Output the (x, y) coordinate of the center of the cell containing the given text.  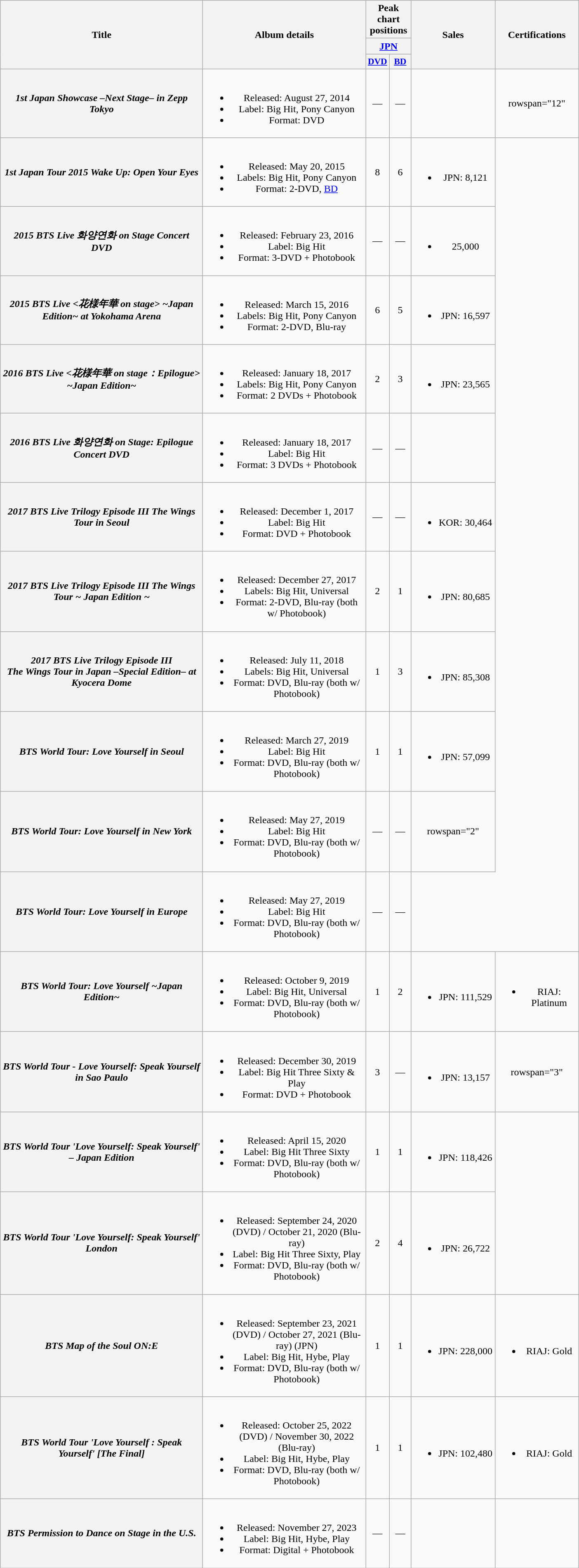
25,000 (453, 241)
Album details (285, 35)
RIAJ: Platinum (537, 992)
Released: April 15, 2020Label: Big Hit Three SixtyFormat: DVD, Blu-ray (both w/ Photobook) (285, 1152)
2015 BTS Live <花様年華 on stage> ~Japan Edition~ at Yokohama Arena (101, 310)
Released: September 23, 2021 (DVD) / October 27, 2021 (Blu-ray) (JPN)Label: Big Hit, Hybe, PlayFormat: DVD, Blu-ray (both w/ Photobook) (285, 1345)
JPN: 57,099 (453, 751)
Released: March 15, 2016 Labels: Big Hit, Pony CanyonFormat: 2-DVD, Blu-ray (285, 310)
Released: November 27, 2023Label: Big Hit, Hybe, PlayFormat: Digital + Photobook (285, 1533)
BTS Permission to Dance on Stage in the U.S. (101, 1533)
DVD (378, 61)
8 (378, 172)
BTS World Tour: Love Yourself in New York (101, 831)
Released: July 11, 2018 Labels: Big Hit, UniversalFormat: DVD, Blu-ray (both w/ Photobook) (285, 671)
BTS World Tour: Love Yourself in Europe (101, 912)
2015 BTS Live 화양연화 on Stage Concert DVD (101, 241)
Certifications (537, 35)
1st Japan Showcase –Next Stage– in Zepp Tokyo (101, 103)
Released: September 24, 2020 (DVD) / October 21, 2020 (Blu-ray)Label: Big Hit Three Sixty, PlayFormat: DVD, Blu-ray (both w/ Photobook) (285, 1243)
4 (400, 1243)
JPN: 118,426 (453, 1152)
2017 BTS Live Trilogy Episode III The Wings Tour in Seoul (101, 517)
Released: January 18, 2017Label: Big HitFormat: 3 DVDs + Photobook (285, 448)
BTS World Tour - Love Yourself: Speak Yourself in Sao Paulo (101, 1072)
rowspan="2" (453, 831)
Released: January 18, 2017 Labels: Big Hit, Pony CanyonFormat: 2 DVDs + Photobook (285, 379)
JPN: 111,529 (453, 992)
BTS World Tour 'Love Yourself: Speak Yourself' London (101, 1243)
JPN: 228,000 (453, 1345)
rowspan="3" (537, 1072)
BTS Map of the Soul ON:E (101, 1345)
5 (400, 310)
BD (400, 61)
JPN (388, 46)
JPN: 16,597 (453, 310)
Released: May 20, 2015 Labels: Big Hit, Pony CanyonFormat: 2-DVD, BD (285, 172)
BTS World Tour: Love Yourself ~Japan Edition~ (101, 992)
JPN: 102,480 (453, 1448)
Released: December 27, 2017Labels: Big Hit, UniversalFormat: 2-DVD, Blu-ray (both w/ Photobook) (285, 591)
Released: August 27, 2014 Label: Big Hit, Pony CanyonFormat: DVD (285, 103)
Title (101, 35)
2016 BTS Live <花様年華 on stage：Epilogue> ~Japan Edition~ (101, 379)
JPN: 85,308 (453, 671)
2016 BTS Live 화양연화 on Stage: Epilogue Concert DVD (101, 448)
2017 BTS Live Trilogy Episode III The Wings Tour ~ Japan Edition ~ (101, 591)
Sales (453, 35)
KOR: 30,464 (453, 517)
1st Japan Tour 2015 Wake Up: Open Your Eyes (101, 172)
Released: February 23, 2016Label: Big HitFormat: 3-DVD + Photobook (285, 241)
BTS World Tour 'Love Yourself: Speak Yourself' – Japan Edition (101, 1152)
Released: December 30, 2019Label: Big Hit Three Sixty & PlayFormat: DVD + Photobook (285, 1072)
Released: March 27, 2019Label: Big HitFormat: DVD, Blu-ray (both w/ Photobook) (285, 751)
Released: October 9, 2019Label: Big Hit, UniversalFormat: DVD, Blu-ray (both w/ Photobook) (285, 992)
BTS World Tour 'Love Yourself : Speak Yourself' [The Final] (101, 1448)
JPN: 8,121 (453, 172)
JPN: 23,565 (453, 379)
Released: October 25, 2022 (DVD) / November 30, 2022 (Blu-ray)Label: Big Hit, Hybe, PlayFormat: DVD, Blu-ray (both w/ Photobook) (285, 1448)
JPN: 80,685 (453, 591)
Peak chart positions (388, 19)
JPN: 13,157 (453, 1072)
BTS World Tour: Love Yourself in Seoul (101, 751)
JPN: 26,722 (453, 1243)
rowspan="12" (537, 103)
2017 BTS Live Trilogy Episode IIIThe Wings Tour in Japan –Special Edition– at Kyocera Dome (101, 671)
Released: December 1, 2017Label: Big HitFormat: DVD + Photobook (285, 517)
